Find where the given text appears and provide that cell's center as (X, Y) coordinate. 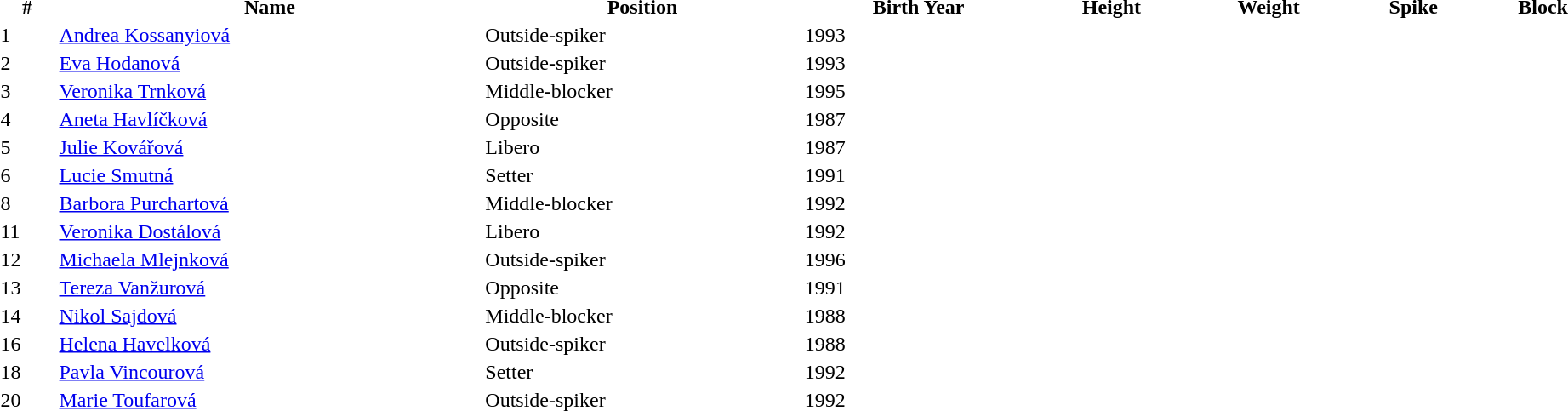
Michaela Mlejnková (270, 260)
1996 (919, 260)
Lucie Smutná (270, 175)
Nikol Sajdová (270, 316)
Andrea Kossanyiová (270, 35)
1995 (919, 91)
Aneta Havlíčková (270, 119)
Tereza Vanžurová (270, 288)
Pavla Vincourová (270, 372)
Veronika Trnková (270, 91)
Helena Havelková (270, 344)
Eva Hodanová (270, 63)
Julie Kovářová (270, 147)
Veronika Dostálová (270, 231)
Barbora Purchartová (270, 203)
